Extract the (x, y) coordinate from the center of the cell holding the provided text.  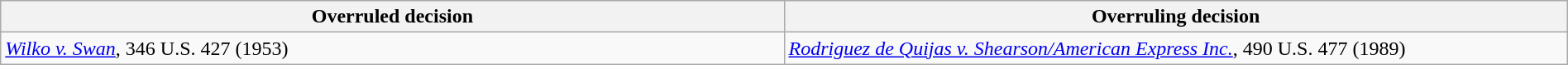
Wilko v. Swan, 346 U.S. 427 (1953) (392, 48)
Overruling decision (1176, 17)
Rodriguez de Quijas v. Shearson/American Express Inc., 490 U.S. 477 (1989) (1176, 48)
Overruled decision (392, 17)
